Identify which cell holds the provided text, then report its [X, Y] central coordinate. 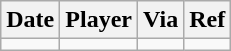
Via [160, 20]
Player [99, 20]
Date [30, 20]
Ref [208, 20]
